Provide the [X, Y] coordinate of the cell's center where the given text is located.  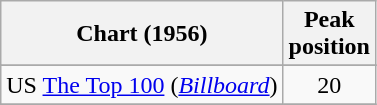
US The Top 100 (Billboard) [142, 85]
20 [329, 85]
Chart (1956) [142, 34]
Peakposition [329, 34]
